For the text-containing cell, return its midpoint in (x, y) coordinate format. 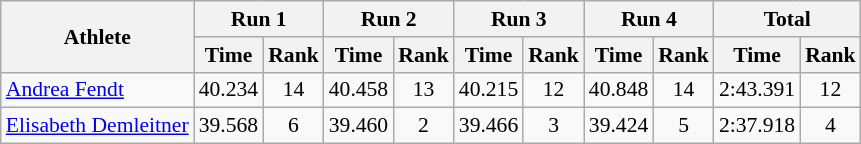
2:43.391 (757, 90)
Total (788, 19)
Athlete (98, 36)
40.234 (228, 90)
Elisabeth Demleitner (98, 126)
Run 3 (519, 19)
3 (554, 126)
5 (684, 126)
4 (830, 126)
39.466 (488, 126)
39.568 (228, 126)
2 (424, 126)
Run 4 (649, 19)
39.460 (358, 126)
39.424 (618, 126)
2:37.918 (757, 126)
Run 2 (389, 19)
40.215 (488, 90)
40.848 (618, 90)
Run 1 (259, 19)
Andrea Fendt (98, 90)
6 (294, 126)
13 (424, 90)
40.458 (358, 90)
